From the cell containing the given text, extract its center point as (x, y) coordinate. 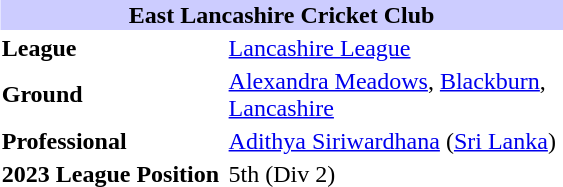
League (112, 48)
Adithya Siriwardhana (Sri Lanka) (395, 141)
Professional (112, 141)
Lancashire League (395, 48)
East Lancashire Cricket Club (282, 15)
Alexandra Meadows, Blackburn, Lancashire (395, 94)
Ground (112, 94)
